Search for the cell housing the specified text and yield its [x, y] center coordinate. 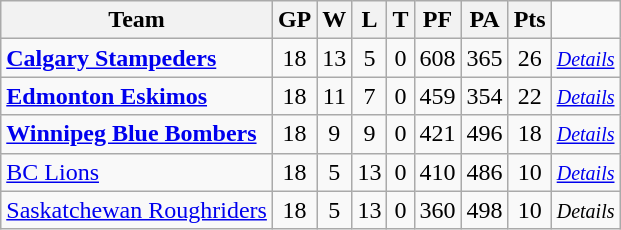
486 [484, 172]
11 [334, 96]
7 [370, 96]
Saskatchewan Roughriders [137, 210]
Team [137, 20]
PA [484, 20]
Winnipeg Blue Bombers [137, 134]
365 [484, 58]
496 [484, 134]
W [334, 20]
608 [438, 58]
Pts [530, 20]
354 [484, 96]
T [400, 20]
Edmonton Eskimos [137, 96]
360 [438, 210]
498 [484, 210]
GP [294, 20]
Calgary Stampeders [137, 58]
459 [438, 96]
L [370, 20]
22 [530, 96]
26 [530, 58]
PF [438, 20]
BC Lions [137, 172]
410 [438, 172]
421 [438, 134]
